Pinpoint the cell where the given text exists, returning its (X, Y) midpoint coordinate. 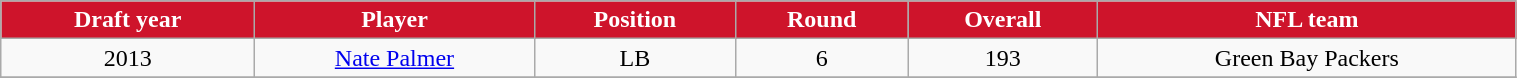
193 (1003, 58)
6 (822, 58)
Green Bay Packers (1307, 58)
Overall (1003, 20)
NFL team (1307, 20)
Round (822, 20)
LB (634, 58)
Player (395, 20)
2013 (128, 58)
Position (634, 20)
Draft year (128, 20)
Nate Palmer (395, 58)
